Return [X, Y] of the center of cell containing provided text 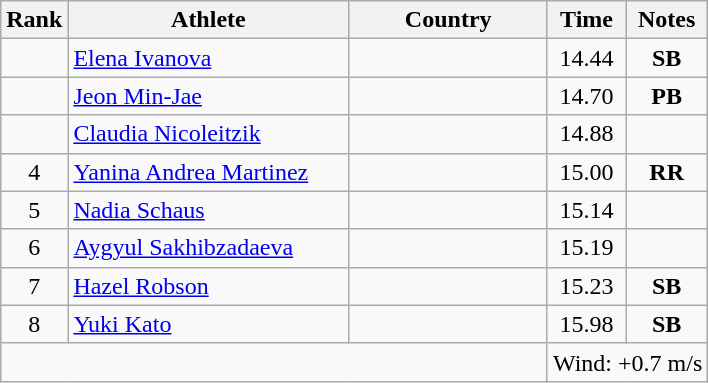
15.98 [586, 324]
Yanina Andrea Martinez [208, 172]
Notes [667, 20]
Rank [34, 20]
RR [667, 172]
Time [586, 20]
Yuki Kato [208, 324]
Nadia Schaus [208, 210]
15.00 [586, 172]
6 [34, 248]
15.14 [586, 210]
Hazel Robson [208, 286]
PB [667, 96]
Elena Ivanova [208, 58]
Aygyul Sakhibzadaeva [208, 248]
15.19 [586, 248]
Wind: +0.7 m/s [627, 362]
15.23 [586, 286]
Country [448, 20]
Jeon Min-Jae [208, 96]
8 [34, 324]
14.88 [586, 134]
14.44 [586, 58]
14.70 [586, 96]
4 [34, 172]
Claudia Nicoleitzik [208, 134]
Athlete [208, 20]
7 [34, 286]
5 [34, 210]
